Output the (X, Y) coordinate of the center of the cell containing the given text.  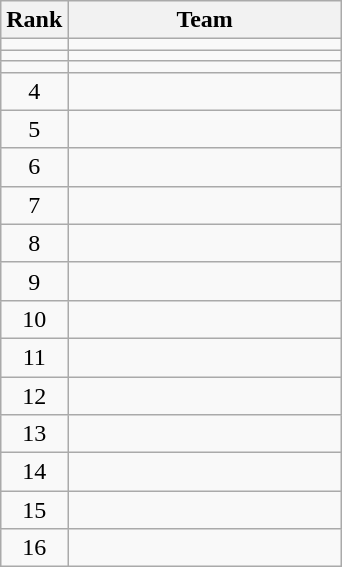
13 (34, 434)
16 (34, 548)
15 (34, 510)
6 (34, 167)
14 (34, 472)
5 (34, 129)
Team (205, 20)
9 (34, 281)
Rank (34, 20)
8 (34, 243)
7 (34, 205)
12 (34, 395)
11 (34, 357)
4 (34, 91)
10 (34, 319)
